Search for the cell housing the specified text and yield its [x, y] center coordinate. 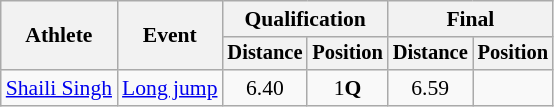
Event [170, 36]
6.59 [430, 88]
Long jump [170, 88]
6.40 [266, 88]
Shaili Singh [59, 88]
1Q [347, 88]
Qualification [306, 19]
Final [470, 19]
Athlete [59, 36]
